Capture the cell that displays the provided text and extract its (X, Y) central coordinate. 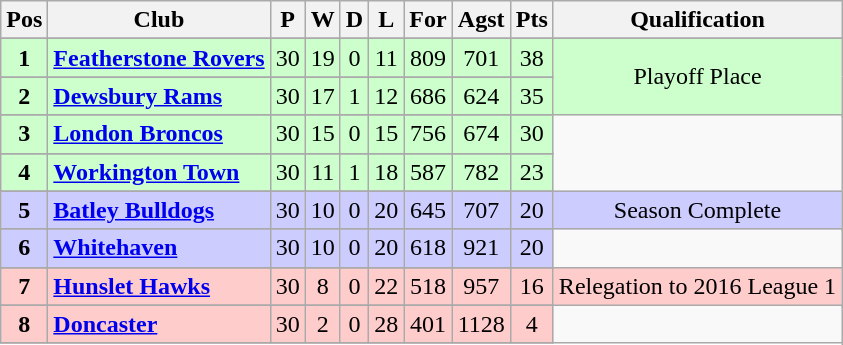
Workington Town (159, 172)
18 (386, 172)
756 (428, 134)
782 (481, 172)
Agst (481, 20)
London Broncos (159, 134)
587 (428, 172)
23 (532, 172)
1128 (481, 324)
Pos (24, 20)
Season Complete (697, 210)
Doncaster (159, 324)
618 (428, 248)
L (386, 20)
707 (481, 210)
19 (322, 58)
401 (428, 324)
5 (24, 210)
Club (159, 20)
35 (532, 96)
For (428, 20)
17 (322, 96)
22 (386, 286)
6 (24, 248)
7 (24, 286)
Qualification (697, 20)
Dewsbury Rams (159, 96)
3 (24, 134)
W (322, 20)
624 (481, 96)
809 (428, 58)
Batley Bulldogs (159, 210)
Whitehaven (159, 248)
921 (481, 248)
12 (386, 96)
38 (532, 58)
16 (532, 286)
957 (481, 286)
Featherstone Rovers (159, 58)
Relegation to 2016 League 1 (697, 286)
674 (481, 134)
Playoff Place (697, 77)
686 (428, 96)
Pts (532, 20)
645 (428, 210)
D (354, 20)
Hunslet Hawks (159, 286)
28 (386, 324)
P (288, 20)
701 (481, 58)
518 (428, 286)
